Provide the (x, y) coordinate of the cell's center where the given text is located.  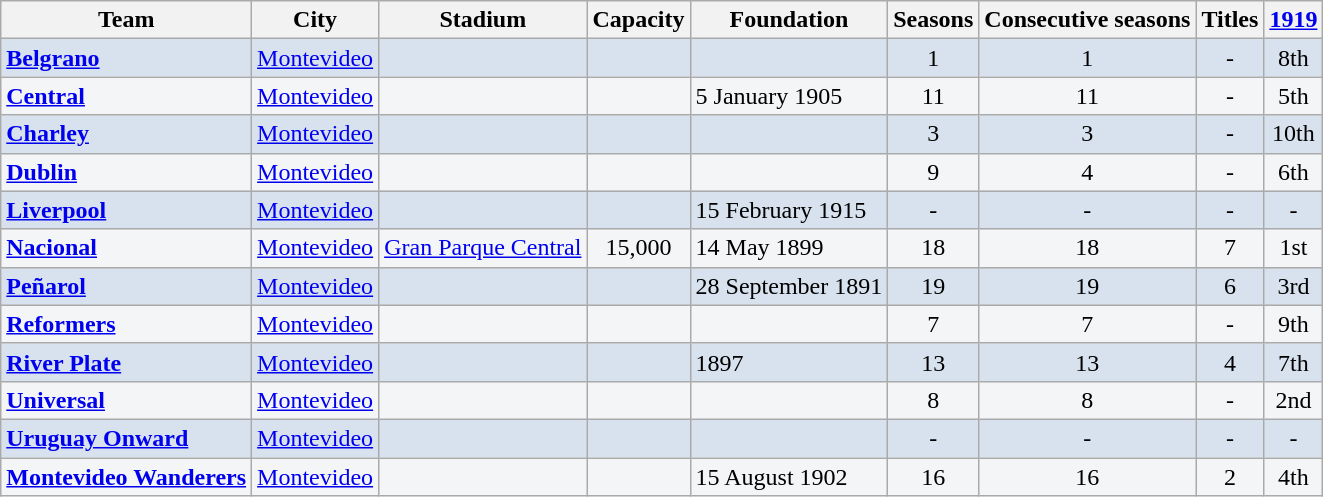
City (316, 20)
1919 (1294, 20)
15,000 (638, 248)
Central (126, 96)
8th (1294, 58)
Capacity (638, 20)
Nacional (126, 248)
9 (934, 172)
15 August 1902 (789, 477)
7th (1294, 362)
14 May 1899 (789, 248)
10th (1294, 134)
6th (1294, 172)
2nd (1294, 400)
Foundation (789, 20)
Universal (126, 400)
Reformers (126, 324)
Uruguay Onward (126, 438)
Seasons (934, 20)
15 February 1915 (789, 210)
Titles (1230, 20)
6 (1230, 286)
River Plate (126, 362)
Stadium (483, 20)
Peñarol (126, 286)
2 (1230, 477)
Liverpool (126, 210)
Dublin (126, 172)
9th (1294, 324)
Charley (126, 134)
5th (1294, 96)
28 September 1891 (789, 286)
Belgrano (126, 58)
3rd (1294, 286)
4th (1294, 477)
Consecutive seasons (1088, 20)
Gran Parque Central (483, 248)
Montevideo Wanderers (126, 477)
5 January 1905 (789, 96)
Team (126, 20)
1st (1294, 248)
1897 (789, 362)
